Output the (x, y) coordinate of the center of the cell containing the given text.  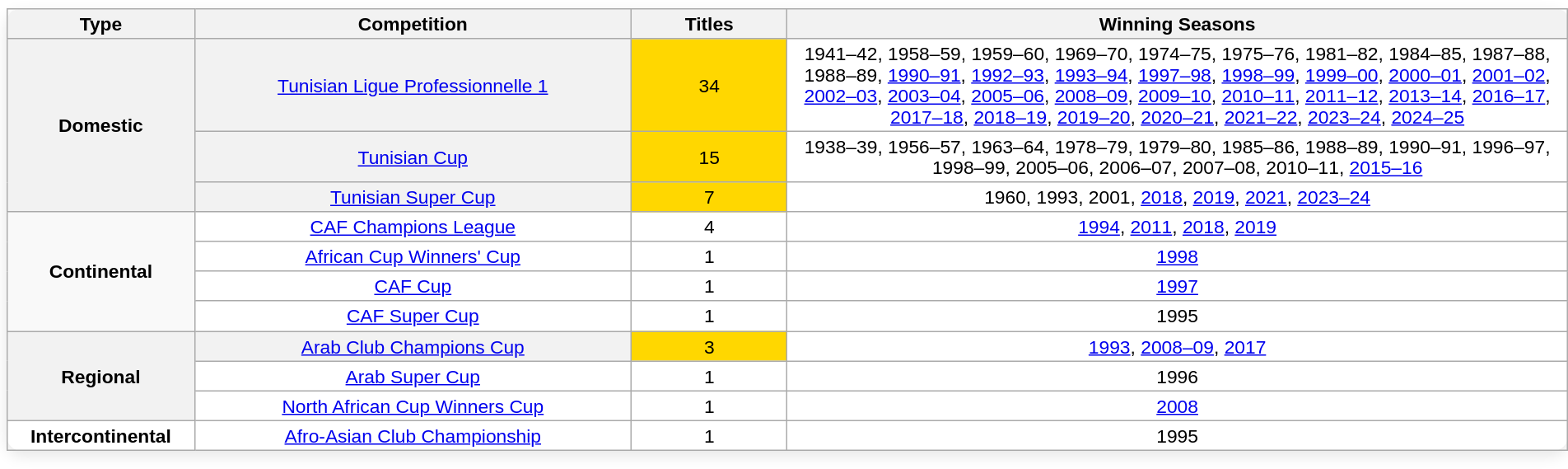
1997 (1178, 287)
1960, 1993, 2001, 2018, 2019, 2021, 2023–24 (1178, 197)
Tunisian Cup (413, 157)
34 (710, 86)
Arab Club Champions Cup (413, 346)
Afro-Asian Club Championship (413, 435)
Type (100, 24)
Tunisian Ligue Professionnelle 1 (413, 86)
15 (710, 157)
Arab Super Cup (413, 376)
Domestic (100, 125)
1998 (1178, 256)
Titles (710, 24)
7 (710, 197)
Competition (413, 24)
African Cup Winners' Cup (413, 256)
Regional (100, 376)
Continental (100, 271)
CAF Cup (413, 287)
Winning Seasons (1178, 24)
CAF Champions League (413, 227)
Tunisian Super Cup (413, 197)
CAF Super Cup (413, 317)
3 (710, 346)
1994, 2011, 2018, 2019 (1178, 227)
Intercontinental (100, 435)
1996 (1178, 376)
4 (710, 227)
North African Cup Winners Cup (413, 406)
2008 (1178, 406)
1993, 2008–09, 2017 (1178, 346)
1938–39, 1956–57, 1963–64, 1978–79, 1979–80, 1985–86, 1988–89, 1990–91, 1996–97, 1998–99, 2005–06, 2006–07, 2007–08, 2010–11, 2015–16 (1178, 157)
